Pinpoint the cell where the given text exists, returning its [X, Y] midpoint coordinate. 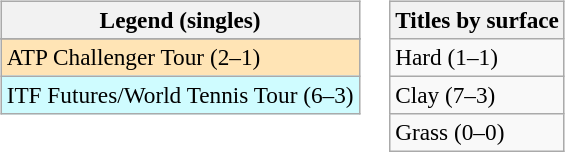
Clay (7–3) [478, 95]
Grass (0–0) [478, 133]
ATP Challenger Tour (2–1) [180, 57]
ITF Futures/World Tennis Tour (6–3) [180, 95]
Hard (1–1) [478, 57]
Legend (singles) [180, 20]
Titles by surface [478, 20]
